Capture the cell that displays the provided text and extract its [X, Y] central coordinate. 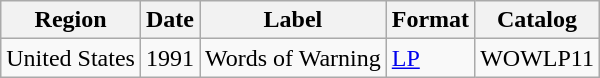
1991 [170, 58]
Format [430, 20]
Region [71, 20]
LP [430, 58]
Label [294, 20]
Words of Warning [294, 58]
WOWLP11 [538, 58]
United States [71, 58]
Date [170, 20]
Catalog [538, 20]
